Identify which cell holds the provided text, then report its [x, y] central coordinate. 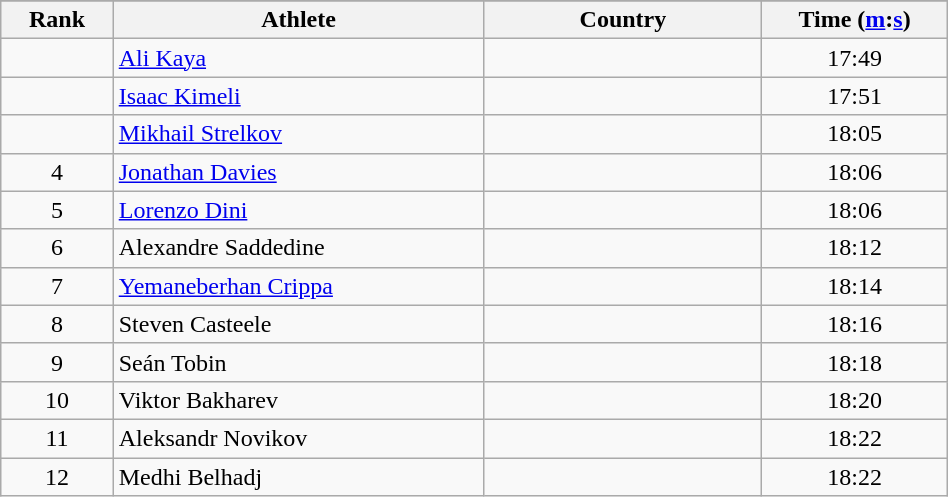
Ali Kaya [298, 58]
7 [57, 286]
4 [57, 172]
Medhi Belhadj [298, 477]
8 [57, 324]
18:05 [854, 134]
17:51 [854, 96]
Country [623, 20]
18:20 [854, 400]
Jonathan Davies [298, 172]
18:14 [854, 286]
Alexandre Saddedine [298, 248]
11 [57, 438]
17:49 [854, 58]
Isaac Kimeli [298, 96]
5 [57, 210]
Mikhail Strelkov [298, 134]
Steven Casteele [298, 324]
18:18 [854, 362]
18:16 [854, 324]
6 [57, 248]
Yemaneberhan Crippa [298, 286]
Lorenzo Dini [298, 210]
Rank [57, 20]
18:12 [854, 248]
Seán Tobin [298, 362]
Time (m:s) [854, 20]
Viktor Bakharev [298, 400]
Aleksandr Novikov [298, 438]
9 [57, 362]
10 [57, 400]
Athlete [298, 20]
12 [57, 477]
